Find where the given text appears and provide that cell's center as (x, y) coordinate. 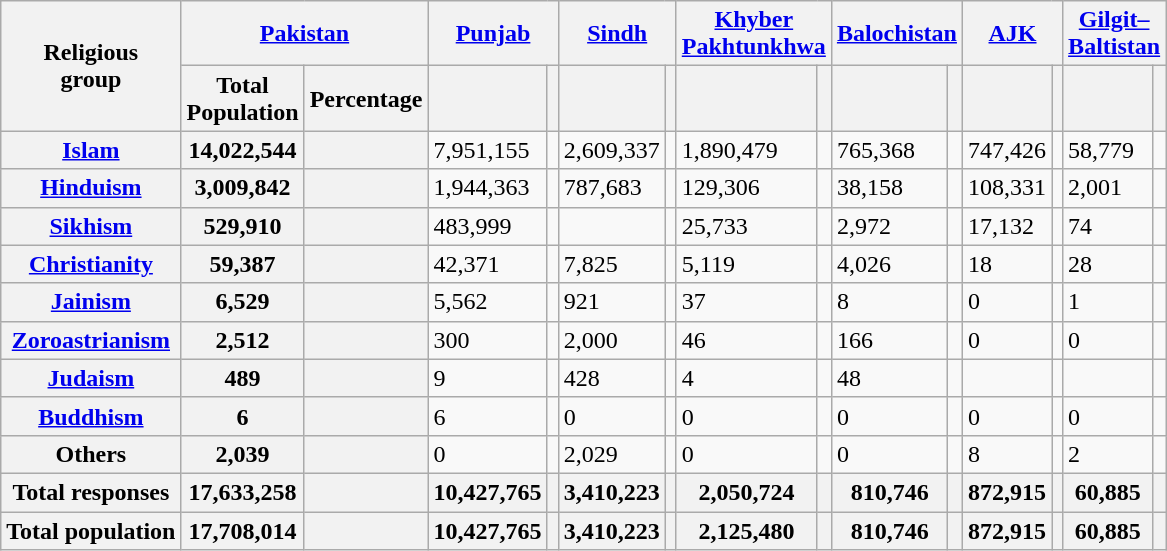
Others (91, 454)
Total responses (91, 492)
17,633,258 (242, 492)
9 (488, 378)
18 (1006, 264)
Total population (91, 531)
28 (1108, 264)
2 (1108, 454)
108,331 (1006, 188)
42,371 (488, 264)
74 (1108, 226)
300 (488, 340)
787,683 (612, 188)
Gilgit–Baltistan (1114, 34)
Christianity (91, 264)
AJK (1012, 34)
59,387 (242, 264)
48 (890, 378)
46 (746, 340)
483,999 (488, 226)
1,944,363 (488, 188)
4,026 (890, 264)
7,825 (612, 264)
1,890,479 (746, 150)
Jainism (91, 302)
17,132 (1006, 226)
428 (612, 378)
KhyberPakhtunkhwa (754, 34)
489 (242, 378)
38,158 (890, 188)
Buddhism (91, 416)
2,972 (890, 226)
166 (890, 340)
Religiousgroup (91, 66)
5,562 (488, 302)
2,001 (1108, 188)
Balochistan (896, 34)
2,039 (242, 454)
5,119 (746, 264)
25,733 (746, 226)
TotalPopulation (242, 98)
17,708,014 (242, 531)
Punjab (493, 34)
765,368 (890, 150)
2,512 (242, 340)
2,609,337 (612, 150)
2,125,480 (746, 531)
Sikhism (91, 226)
129,306 (746, 188)
Judaism (91, 378)
37 (746, 302)
747,426 (1006, 150)
Sindh (617, 34)
1 (1108, 302)
2,050,724 (746, 492)
2,000 (612, 340)
7,951,155 (488, 150)
2,029 (612, 454)
Pakistan (304, 34)
3,009,842 (242, 188)
921 (612, 302)
6,529 (242, 302)
Hinduism (91, 188)
14,022,544 (242, 150)
58,779 (1108, 150)
Percentage (366, 98)
529,910 (242, 226)
4 (746, 378)
Zoroastrianism (91, 340)
Islam (91, 150)
